Return [X, Y] of the center of cell containing provided text 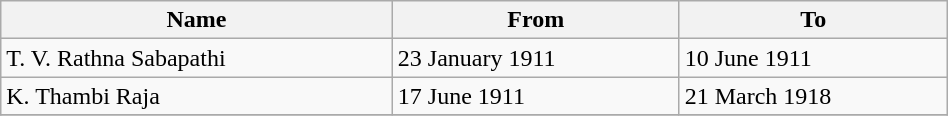
From [536, 20]
17 June 1911 [536, 96]
23 January 1911 [536, 58]
21 March 1918 [813, 96]
Name [197, 20]
K. Thambi Raja [197, 96]
To [813, 20]
10 June 1911 [813, 58]
T. V. Rathna Sabapathi [197, 58]
